Find where the given text appears and provide that cell's center as [X, Y] coordinate. 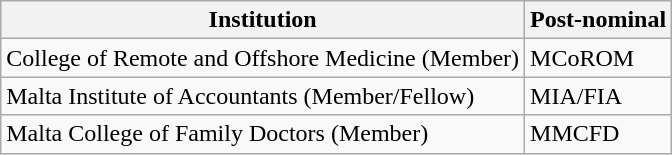
Post-nominal [598, 20]
MIA/FIA [598, 96]
MMCFD [598, 134]
Institution [263, 20]
Malta Institute of Accountants (Member/Fellow) [263, 96]
MCoROM [598, 58]
College of Remote and Offshore Medicine (Member) [263, 58]
Malta College of Family Doctors (Member) [263, 134]
